From the cell containing the given text, extract its center point as [x, y] coordinate. 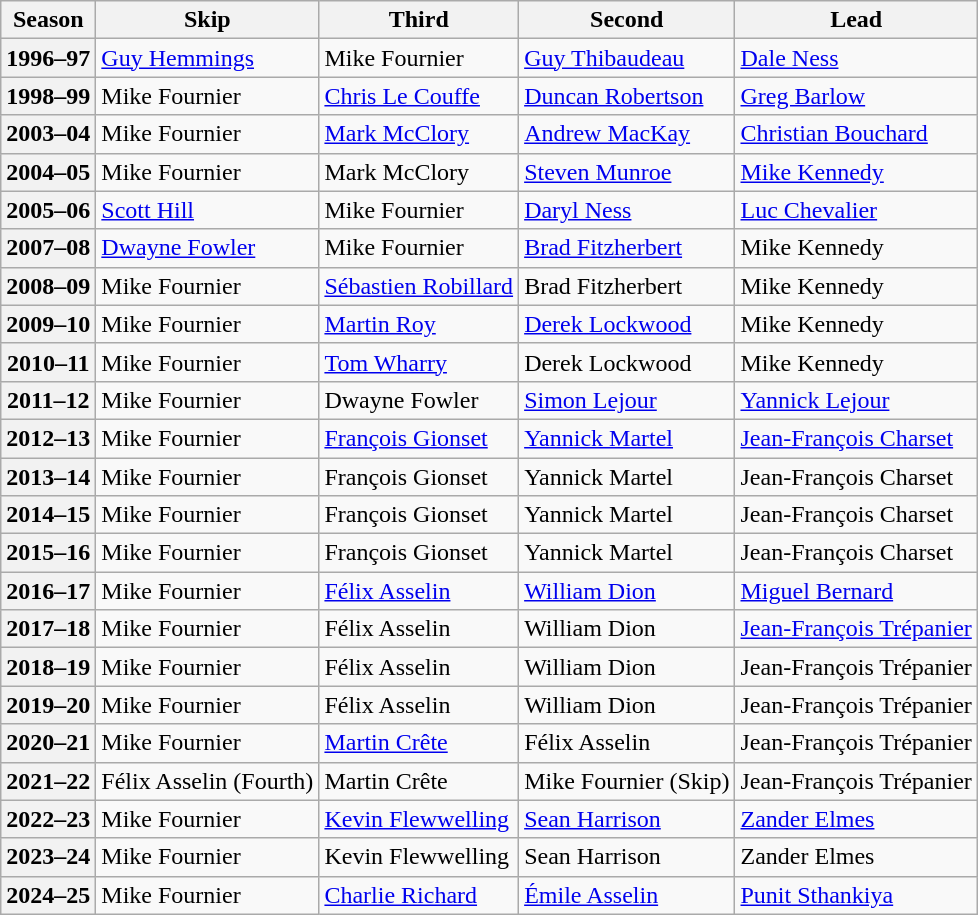
Season [48, 20]
Yannick Lejour [856, 400]
2011–12 [48, 400]
Andrew MacKay [627, 134]
Second [627, 20]
2014–15 [48, 515]
2005–06 [48, 210]
2010–11 [48, 362]
2016–17 [48, 591]
Guy Thibaudeau [627, 58]
Scott Hill [208, 210]
Tom Wharry [419, 362]
2018–19 [48, 667]
Luc Chevalier [856, 210]
2017–18 [48, 629]
Greg Barlow [856, 96]
Daryl Ness [627, 210]
1996–97 [48, 58]
Third [419, 20]
2013–14 [48, 477]
Martin Roy [419, 324]
Miguel Bernard [856, 591]
2007–08 [48, 248]
Duncan Robertson [627, 96]
2021–22 [48, 781]
Christian Bouchard [856, 134]
Skip [208, 20]
Émile Asselin [627, 895]
2012–13 [48, 438]
1998–99 [48, 96]
Charlie Richard [419, 895]
Chris Le Couffe [419, 96]
2009–10 [48, 324]
Mike Fournier (Skip) [627, 781]
Punit Sthankiya [856, 895]
Félix Asselin (Fourth) [208, 781]
2020–21 [48, 743]
Dale Ness [856, 58]
Lead [856, 20]
Guy Hemmings [208, 58]
Sébastien Robillard [419, 286]
Steven Munroe [627, 172]
2003–04 [48, 134]
2023–24 [48, 857]
2022–23 [48, 819]
2015–16 [48, 553]
Simon Lejour [627, 400]
2019–20 [48, 705]
2004–05 [48, 172]
2008–09 [48, 286]
2024–25 [48, 895]
